Return (X, Y) of the center of cell containing provided text 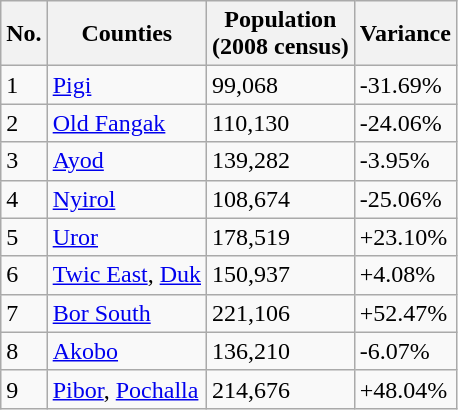
214,676 (281, 389)
+52.47% (405, 313)
Bor South (126, 313)
136,210 (281, 351)
Twic East, Duk (126, 275)
-24.06% (405, 123)
-6.07% (405, 351)
+4.08% (405, 275)
139,282 (281, 161)
Uror (126, 237)
178,519 (281, 237)
7 (24, 313)
Variance (405, 34)
+23.10% (405, 237)
8 (24, 351)
6 (24, 275)
221,106 (281, 313)
Akobo (126, 351)
150,937 (281, 275)
5 (24, 237)
No. (24, 34)
-31.69% (405, 85)
Ayod (126, 161)
Population(2008 census) (281, 34)
99,068 (281, 85)
Counties (126, 34)
108,674 (281, 199)
3 (24, 161)
110,130 (281, 123)
-25.06% (405, 199)
Pibor, Pochalla (126, 389)
-3.95% (405, 161)
+48.04% (405, 389)
Nyirol (126, 199)
9 (24, 389)
4 (24, 199)
Pigi (126, 85)
1 (24, 85)
Old Fangak (126, 123)
2 (24, 123)
